Return the (X, Y) coordinate for the center point of the cell that contains the specified text.  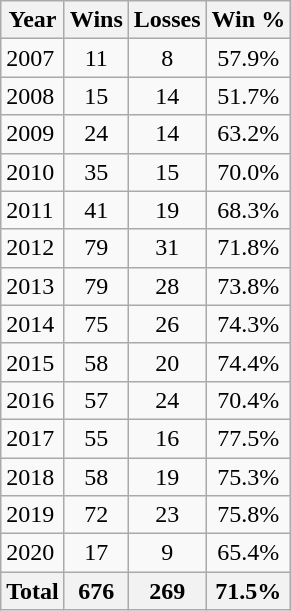
55 (96, 438)
70.4% (248, 400)
2013 (33, 286)
74.3% (248, 324)
2019 (33, 515)
11 (96, 58)
75.8% (248, 515)
68.3% (248, 210)
70.0% (248, 172)
269 (167, 591)
77.5% (248, 438)
26 (167, 324)
Wins (96, 20)
31 (167, 248)
Year (33, 20)
28 (167, 286)
57.9% (248, 58)
2015 (33, 362)
16 (167, 438)
17 (96, 553)
2018 (33, 477)
2009 (33, 134)
9 (167, 553)
51.7% (248, 96)
41 (96, 210)
Win % (248, 20)
676 (96, 591)
2012 (33, 248)
74.4% (248, 362)
65.4% (248, 553)
63.2% (248, 134)
72 (96, 515)
2010 (33, 172)
71.8% (248, 248)
8 (167, 58)
Total (33, 591)
57 (96, 400)
2014 (33, 324)
2016 (33, 400)
Losses (167, 20)
2020 (33, 553)
2008 (33, 96)
2007 (33, 58)
20 (167, 362)
73.8% (248, 286)
35 (96, 172)
75.3% (248, 477)
75 (96, 324)
2011 (33, 210)
2017 (33, 438)
71.5% (248, 591)
23 (167, 515)
